Return [x, y] of the center of cell containing provided text 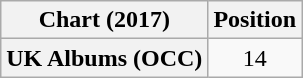
UK Albums (OCC) [104, 58]
14 [255, 58]
Position [255, 20]
Chart (2017) [104, 20]
